For the text-containing cell, return its midpoint in [x, y] coordinate format. 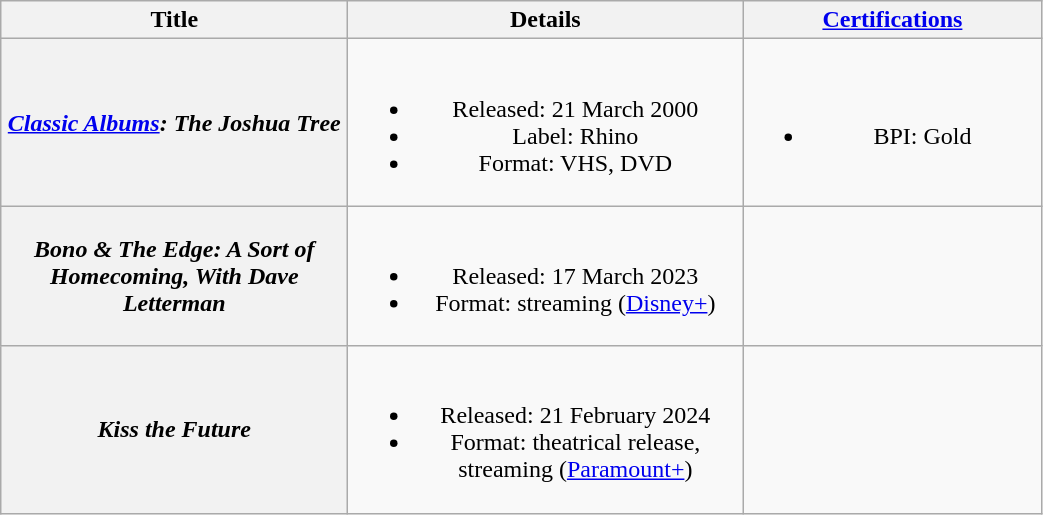
Released: 17 March 2023Format: streaming (Disney+) [546, 276]
Released: 21 March 2000Label: RhinoFormat: VHS, DVD [546, 122]
Title [174, 20]
Released: 21 February 2024Format: theatrical release, streaming (Paramount+) [546, 430]
Bono & The Edge: A Sort of Homecoming, With Dave Letterman [174, 276]
BPI: Gold [892, 122]
Certifications [892, 20]
Kiss the Future [174, 430]
Classic Albums: The Joshua Tree [174, 122]
Details [546, 20]
